Extract the [X, Y] coordinate from the center of the cell holding the provided text.  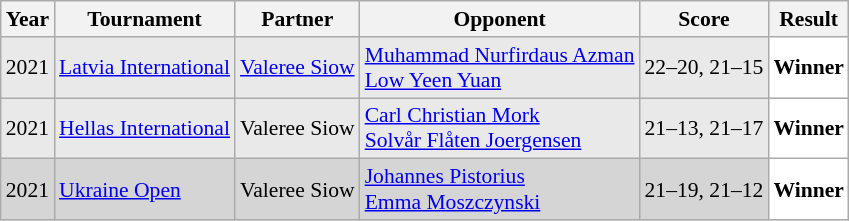
Result [808, 19]
Partner [298, 19]
21–19, 21–12 [704, 190]
Year [28, 19]
Latvia International [144, 68]
Score [704, 19]
22–20, 21–15 [704, 68]
Johannes Pistorius Emma Moszczynski [500, 190]
Muhammad Nurfirdaus Azman Low Yeen Yuan [500, 68]
Hellas International [144, 128]
Ukraine Open [144, 190]
21–13, 21–17 [704, 128]
Carl Christian Mork Solvår Flåten Joergensen [500, 128]
Tournament [144, 19]
Opponent [500, 19]
